Capture the cell that displays the provided text and extract its [x, y] central coordinate. 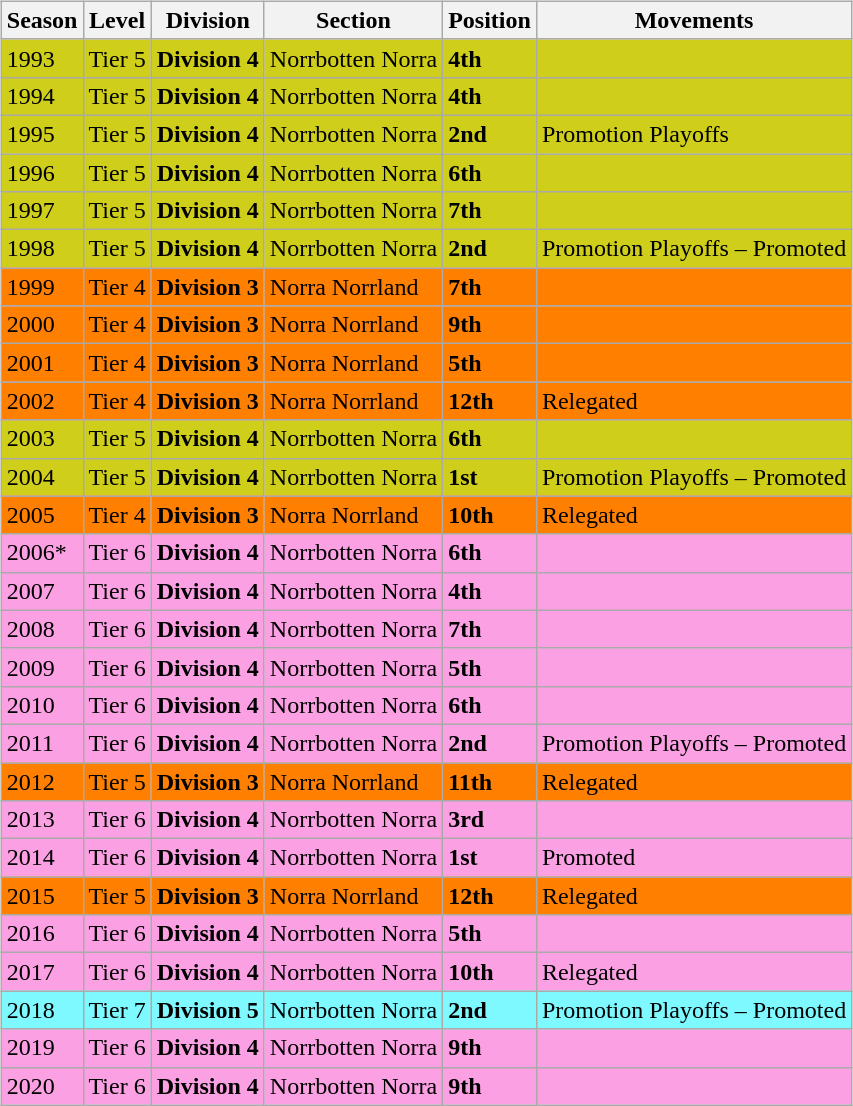
Division [208, 20]
1998 [42, 249]
2013 [42, 820]
2006* [42, 553]
2007 [42, 591]
2010 [42, 705]
2008 [42, 629]
Division 5 [208, 1010]
1993 [42, 58]
2011 [42, 743]
2015 [42, 896]
Promotion Playoffs [694, 134]
Movements [694, 20]
1999 [42, 287]
2012 [42, 781]
Level [117, 20]
2018 [42, 1010]
2000 [42, 325]
2001 [42, 363]
2020 [42, 1086]
2014 [42, 858]
Promoted [694, 858]
2005 [42, 515]
Tier 7 [117, 1010]
2003 [42, 439]
1994 [42, 96]
1995 [42, 134]
1997 [42, 211]
1996 [42, 173]
3rd [490, 820]
11th [490, 781]
2009 [42, 667]
2016 [42, 934]
Section [353, 20]
Season [42, 20]
Position [490, 20]
2019 [42, 1048]
2004 [42, 477]
2002 [42, 401]
2017 [42, 972]
